Identify which cell holds the provided text, then report its [x, y] central coordinate. 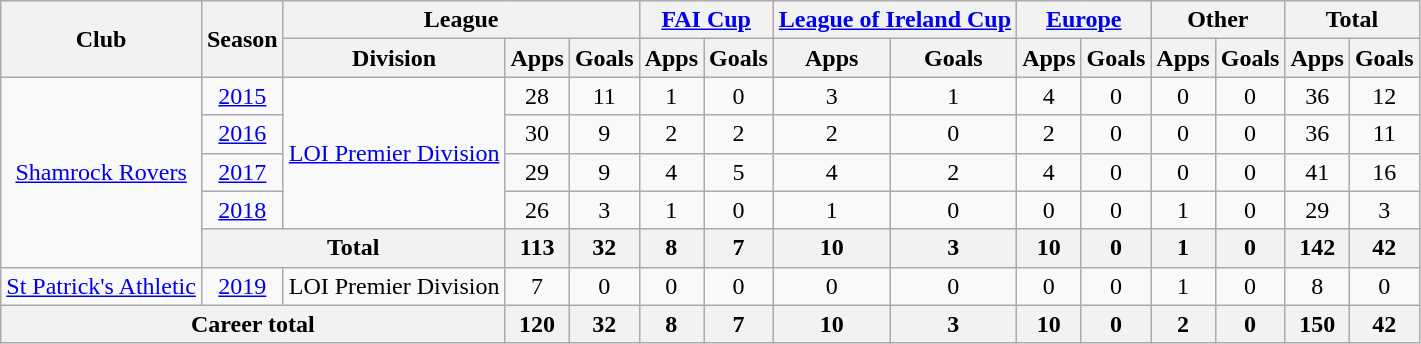
28 [537, 96]
League of Ireland Cup [894, 20]
Shamrock Rovers [102, 172]
12 [1384, 96]
150 [1317, 324]
St Patrick's Athletic [102, 286]
2018 [242, 210]
5 [739, 172]
30 [537, 134]
16 [1384, 172]
Division [394, 58]
Europe [1084, 20]
2015 [242, 96]
Other [1218, 20]
Club [102, 39]
Season [242, 39]
41 [1317, 172]
142 [1317, 248]
2016 [242, 134]
120 [537, 324]
113 [537, 248]
League [461, 20]
26 [537, 210]
2017 [242, 172]
2019 [242, 286]
Career total [253, 324]
FAI Cup [706, 20]
